Scan for the cell matching the given text and deliver its (x, y) coordinate at center. 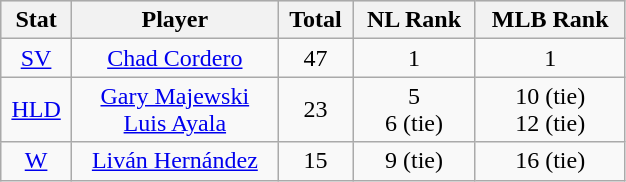
MLB Rank (550, 20)
23 (315, 110)
15 (315, 161)
NL Rank (414, 20)
9 (tie) (414, 161)
56 (tie) (414, 110)
SV (36, 58)
10 (tie)12 (tie) (550, 110)
47 (315, 58)
W (36, 161)
HLD (36, 110)
Stat (36, 20)
Player (174, 20)
Total (315, 20)
Chad Cordero (174, 58)
Liván Hernández (174, 161)
Gary MajewskiLuis Ayala (174, 110)
16 (tie) (550, 161)
